Locate the cell with the specified text and output its [x, y] center coordinate. 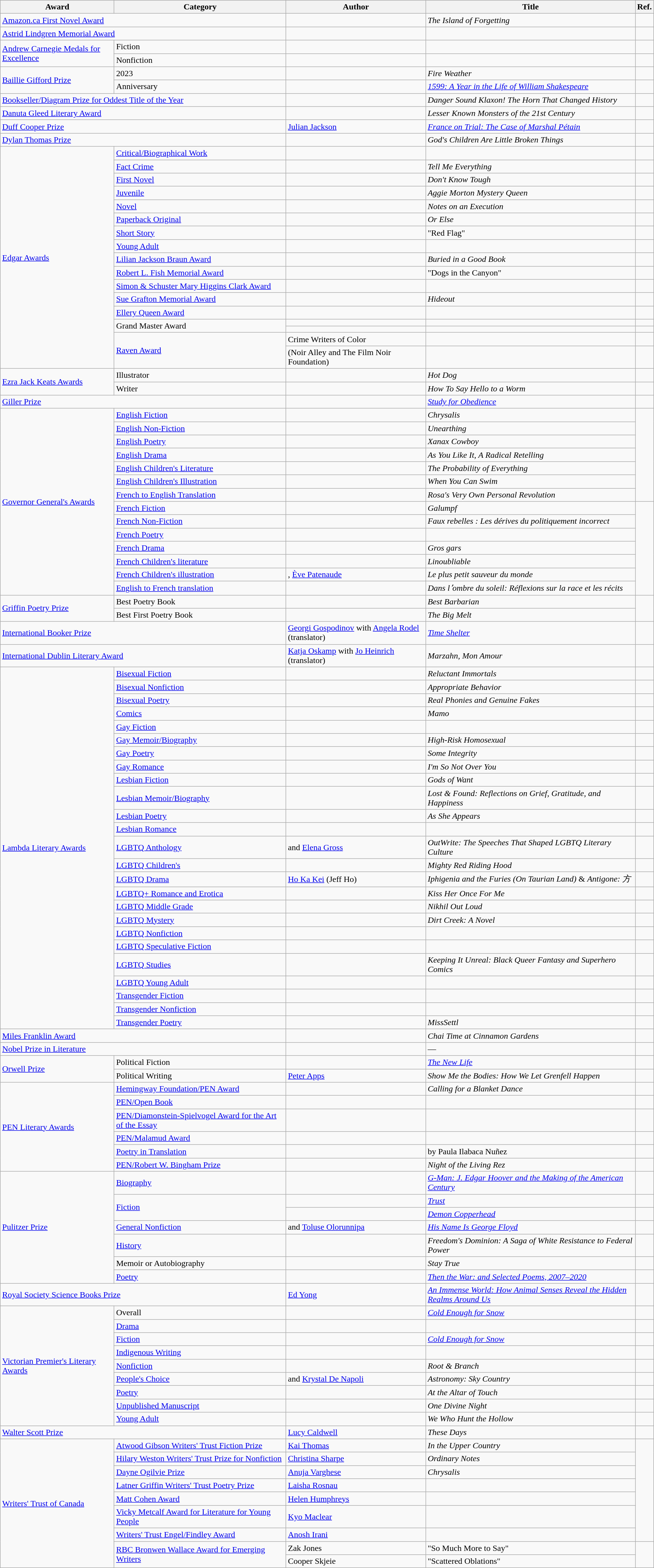
Ho Ka Kei (Jeff Ho) [356, 879]
Simon & Schuster Mary Higgins Clark Award [200, 286]
Freedom's Dominion: A Saga of White Resistance to Federal Power [530, 1245]
Linoubliable [530, 561]
Pulitzer Prize [57, 1227]
Ordinary Notes [530, 1459]
Aggie Morton Mystery Queen [530, 193]
Lambda Literary Awards [57, 848]
Baillie Gifford Prize [57, 80]
Unearthing [530, 428]
Transgender Poetry [200, 1022]
These Days [530, 1432]
Dirt Creek: A Novel [530, 920]
Galumpf [530, 508]
Or Else [530, 220]
In the Upper Country [530, 1445]
Astrid Lindgren Memorial Award [143, 34]
Hemingway Foundation/PEN Award [200, 1089]
English Fiction [200, 415]
and Elena Gross [356, 847]
Danger Sound Klaxon! The Horn That Changed History [530, 100]
Vicky Metcalf Award for Literature for Young People [200, 1517]
Reluctant Immortals [530, 673]
Crime Writers of Color [356, 339]
Appropriate Behavior [530, 687]
When You Can Swim [530, 481]
We Who Hunt the Hollow [530, 1419]
Laisha Rosnau [356, 1485]
God's Children Are Little Broken Things [530, 140]
Bisexual Nonfiction [200, 687]
French Fiction [200, 508]
Orwell Prize [57, 1069]
Calling for a Blanket Dance [530, 1089]
Katja Oskamp with Jo Heinrich (translator) [356, 656]
Best Barbarian [530, 602]
Iphigenia and the Furies (On Taurian Land) & Antigone: 方 [530, 879]
by Paula Ilabaca Nuñez [530, 1151]
Political Fiction [200, 1062]
The Island of Forgetting [530, 20]
Buried in a Good Book [530, 259]
Julian Jackson [356, 126]
Political Writing [200, 1076]
LGBTQ+ Romance and Erotica [200, 893]
LGBTQ Nonfiction [200, 933]
The Big Melt [530, 615]
Then the War: and Selected Poems, 2007–2020 [530, 1276]
Sue Grafton Memorial Award [200, 299]
Writers' Trust of Canada [57, 1503]
Robert L. Fish Memorial Award [200, 273]
"Dogs in the Canyon" [530, 273]
Award [57, 7]
France on Trial: The Case of Marshal Pétain [530, 126]
Nikhil Out Loud [530, 907]
English Children's Illustration [200, 481]
Anuja Varghese [356, 1472]
As You Like It, A Radical Retelling [530, 455]
Anosh Irani [356, 1534]
Lesser Known Monsters of the 21st Century [530, 113]
Gods of Want [530, 780]
Time Shelter [530, 633]
Zak Jones [356, 1548]
Indigenous Writing [200, 1353]
Illustrator [200, 375]
International Dublin Literary Award [143, 656]
Tell Me Everything [530, 167]
Kyo Maclear [356, 1517]
Dylan Thomas Prize [143, 140]
French Non-Fiction [200, 521]
Dayne Ogilvie Prize [200, 1472]
Anniversary [200, 87]
Writer [200, 389]
PEN/Diamonstein-Spielvogel Award for the Art of the Essay [200, 1120]
The Probability of Everything [530, 468]
Root & Branch [530, 1366]
LGBTQ Anthology [200, 847]
Amazon.ca First Novel Award [143, 20]
Short Story [200, 233]
Comics [200, 713]
As She Appears [530, 816]
Keeping It Unreal: Black Queer Fantasy and Superhero Comics [530, 964]
LGBTQ Studies [200, 964]
"Red Flag" [530, 233]
— [530, 1049]
An Immense World: How Animal Senses Reveal the Hidden Realms Around Us [530, 1295]
Paperback Original [200, 220]
Hilary Weston Writers' Trust Prize for Nonfiction [200, 1459]
One Divine Night [530, 1406]
Latner Griffin Writers' Trust Poetry Prize [200, 1485]
Juvenile [200, 193]
French Drama [200, 548]
MissSettl [530, 1022]
LGBTQ Middle Grade [200, 907]
Ellery Queen Award [200, 312]
PEN/Open Book [200, 1102]
Chai Time at Cinnamon Gardens [530, 1036]
Critical/Biographical Work [200, 153]
LGBTQ Speculative Fiction [200, 947]
(Noir Alley and The Film Noir Foundation) [356, 357]
His Name Is George Floyd [530, 1227]
Gay Romance [200, 767]
Bookseller/Diagram Prize for Oddest Title of the Year [143, 100]
Author [356, 7]
Biography [200, 1183]
LGBTQ Children's [200, 865]
Notes on an Execution [530, 206]
First Novel [200, 180]
Gay Memoir/Biography [200, 740]
Governor General's Awards [57, 502]
"So Much More to Say" [530, 1548]
Lesbian Memoir/Biography [200, 798]
2023 [200, 73]
Christina Sharpe [356, 1459]
Demon Copperhead [530, 1214]
RBC Bronwen Wallace Award for Emerging Writers [200, 1554]
Victorian Premier's Literary Awards [57, 1366]
and Toluse Olorunnipa [356, 1227]
Show Me the Bodies: How We Let Grenfell Happen [530, 1076]
Lucy Caldwell [356, 1432]
Memoir or Autobiography [200, 1263]
Cooper Skjeie [356, 1561]
Gros gars [530, 548]
Faux rebelles : Les dérives du politiquement incorrect [530, 521]
Lilian Jackson Braun Award [200, 259]
Fire Weather [530, 73]
Kai Thomas [356, 1445]
Marzahn, Mon Amour [530, 656]
Lost & Found: Reflections on Grief, Gratitude, and Happiness [530, 798]
English to French translation [200, 588]
Drama [200, 1326]
Overall [200, 1312]
Gay Fiction [200, 727]
History [200, 1245]
At the Altar of Touch [530, 1392]
Ezra Jack Keats Awards [57, 382]
Edgar Awards [57, 257]
and Krystal De Napoli [356, 1379]
Royal Society Science Books Prize [143, 1295]
International Booker Prize [143, 633]
Danuta Gleed Literary Award [143, 113]
Lesbian Poetry [200, 816]
Night of the Living Rez [530, 1165]
Some Integrity [530, 753]
LGBTQ Mystery [200, 920]
Griffin Poetry Prize [57, 608]
Raven Award [200, 351]
Miles Franklin Award [143, 1036]
Mamo [530, 713]
PEN Literary Awards [57, 1127]
English Poetry [200, 442]
PEN/Robert W. Bingham Prize [200, 1165]
The New Life [530, 1062]
Best First Poetry Book [200, 615]
French Children's illustration [200, 574]
Title [530, 7]
Rosa's Very Own Personal Revolution [530, 495]
Category [200, 7]
English Drama [200, 455]
Giller Prize [143, 402]
Gay Poetry [200, 753]
Fact Crime [200, 167]
Writers' Trust Engel/Findley Award [200, 1534]
French Poetry [200, 535]
Hot Dog [530, 375]
How To Say Hello to a Worm [530, 389]
OutWrite: The Speeches That Shaped LGBTQ Literary Culture [530, 847]
Georgi Gospodinov with Angela Rodel (translator) [356, 633]
English Children's Literature [200, 468]
1599: A Year in the Life of William Shakespeare [530, 87]
Nobel Prize in Literature [143, 1049]
Bisexual Fiction [200, 673]
Grand Master Award [200, 326]
PEN/Malamud Award [200, 1138]
LGBTQ Drama [200, 879]
Walter Scott Prize [143, 1432]
Unpublished Manuscript [200, 1406]
High-Risk Homosexual [530, 740]
Mighty Red Riding Hood [530, 865]
Kiss Her Once For Me [530, 893]
Real Phonies and Genuine Fakes [530, 700]
Duff Cooper Prize [143, 126]
Lesbian Fiction [200, 780]
Stay True [530, 1263]
Study for Obedience [530, 402]
Bisexual Poetry [200, 700]
French Children's literature [200, 561]
Dans lʼombre du soleil: Réflexions sur la race et les récits [530, 588]
General Nonfiction [200, 1227]
Poetry in Translation [200, 1151]
People's Choice [200, 1379]
, Ève Patenaude [356, 574]
Matt Cohen Award [200, 1499]
Astronomy: Sky Country [530, 1379]
"Scattered Oblations" [530, 1561]
Le plus petit sauveur du monde [530, 574]
Ref. [644, 7]
Atwood Gibson Writers' Trust Fiction Prize [200, 1445]
LGBTQ Young Adult [200, 982]
Xanax Cowboy [530, 442]
Lesbian Romance [200, 829]
English Non-Fiction [200, 428]
Peter Apps [356, 1076]
Helen Humphreys [356, 1499]
I'm So Not Over You [530, 767]
Transgender Nonfiction [200, 1009]
French to English Translation [200, 495]
Novel [200, 206]
Best Poetry Book [200, 602]
G-Man: J. Edgar Hoover and the Making of the American Century [530, 1183]
Don't Know Tough [530, 180]
Transgender Fiction [200, 996]
Andrew Carnegie Medals for Excellence [57, 53]
Hideout [530, 299]
Trust [530, 1201]
Ed Yong [356, 1295]
